Extract the (x, y) coordinate from the center of the cell holding the provided text.  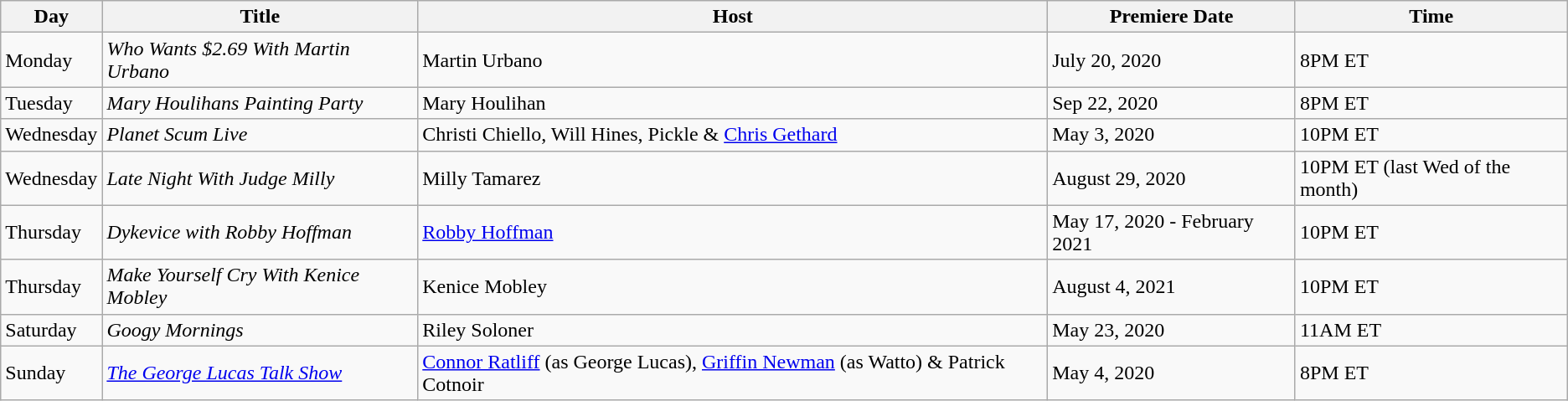
July 20, 2020 (1172, 60)
Premiere Date (1172, 17)
Saturday (52, 330)
Day (52, 17)
Late Night With Judge Milly (260, 177)
Milly Tamarez (733, 177)
Monday (52, 60)
Time (1431, 17)
10PM ET (last Wed of the month) (1431, 177)
Dykevice with Robby Hoffman (260, 233)
May 3, 2020 (1172, 135)
Host (733, 17)
Robby Hoffman (733, 233)
The George Lucas Talk Show (260, 373)
Connor Ratliff (as George Lucas), Griffin Newman (as Watto) & Patrick Cotnoir (733, 373)
Christi Chiello, Will Hines, Pickle & Chris Gethard (733, 135)
Googy Mornings (260, 330)
Who Wants $2.69 With Martin Urbano (260, 60)
Mary Houlihan (733, 103)
Mary Houlihans Painting Party (260, 103)
Kenice Mobley (733, 286)
Make Yourself Cry With Kenice Mobley (260, 286)
May 23, 2020 (1172, 330)
Riley Soloner (733, 330)
11AM ET (1431, 330)
Planet Scum Live (260, 135)
Martin Urbano (733, 60)
May 4, 2020 (1172, 373)
Tuesday (52, 103)
Sep 22, 2020 (1172, 103)
Sunday (52, 373)
Title (260, 17)
May 17, 2020 - February 2021 (1172, 233)
August 29, 2020 (1172, 177)
August 4, 2021 (1172, 286)
